Output the [x, y] coordinate of the center of the cell containing the given text.  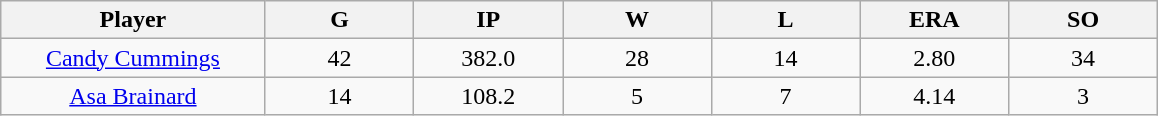
108.2 [488, 96]
42 [340, 58]
SO [1084, 20]
4.14 [934, 96]
34 [1084, 58]
L [786, 20]
2.80 [934, 58]
Candy Cummings [133, 58]
5 [638, 96]
382.0 [488, 58]
W [638, 20]
G [340, 20]
ERA [934, 20]
28 [638, 58]
7 [786, 96]
Player [133, 20]
IP [488, 20]
3 [1084, 96]
Asa Brainard [133, 96]
